Locate the cell with the specified text and output its [X, Y] center coordinate. 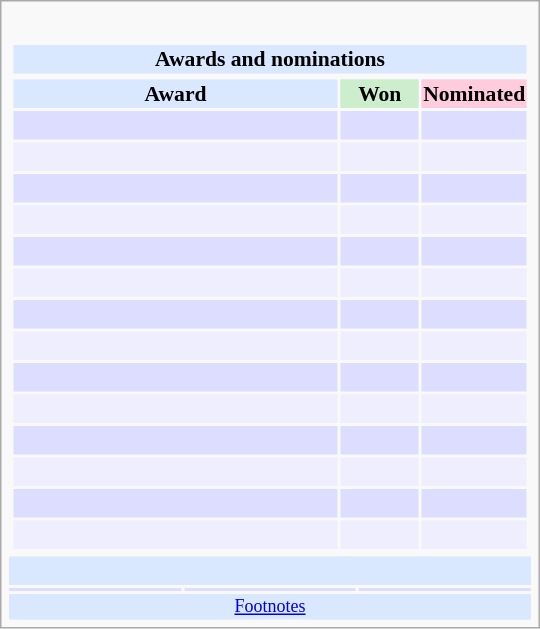
Won [380, 93]
Award [175, 93]
Awards and nominations [270, 59]
Awards and nominations Award Won Nominated [270, 284]
Footnotes [270, 607]
Nominated [474, 93]
